Locate the cell with the specified text and output its [x, y] center coordinate. 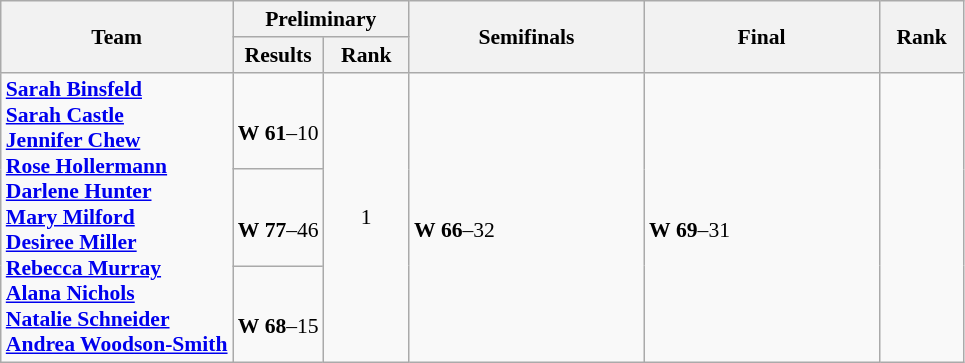
Team [117, 36]
Final [762, 36]
Preliminary [321, 19]
W 61–10 [278, 120]
W 68–15 [278, 314]
W 69–31 [762, 218]
Semifinals [526, 36]
1 [366, 218]
W 77–46 [278, 218]
W 66–32 [526, 218]
Results [278, 55]
